Pinpoint the cell where the given text exists, returning its [x, y] midpoint coordinate. 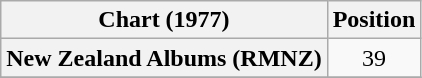
Chart (1977) [164, 20]
Position [374, 20]
New Zealand Albums (RMNZ) [164, 58]
39 [374, 58]
